Extract the [x, y] coordinate from the center of the cell holding the provided text.  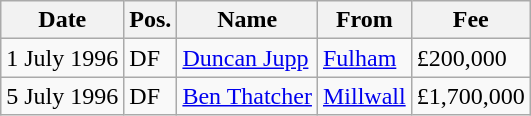
Date [62, 20]
£200,000 [470, 58]
From [364, 20]
Duncan Jupp [248, 58]
Ben Thatcher [248, 96]
Name [248, 20]
5 July 1996 [62, 96]
Fee [470, 20]
£1,700,000 [470, 96]
1 July 1996 [62, 58]
Fulham [364, 58]
Pos. [150, 20]
Millwall [364, 96]
